Output the [x, y] coordinate of the center of the cell containing the given text.  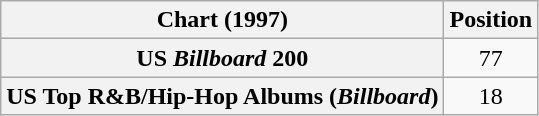
18 [491, 96]
Chart (1997) [222, 20]
Position [491, 20]
77 [491, 58]
US Billboard 200 [222, 58]
US Top R&B/Hip-Hop Albums (Billboard) [222, 96]
